Pinpoint the cell where the given text exists, returning its [X, Y] midpoint coordinate. 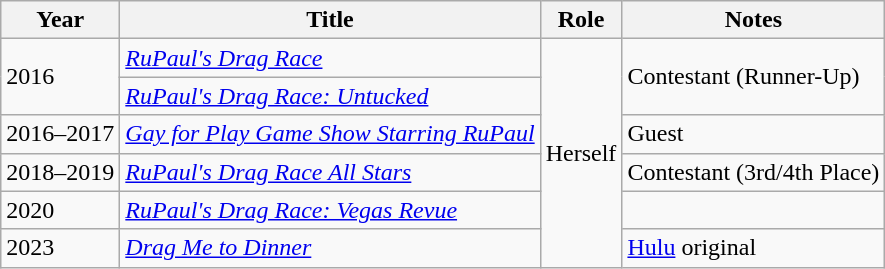
2020 [60, 210]
2016–2017 [60, 134]
Guest [754, 134]
Herself [581, 153]
RuPaul's Drag Race: Untucked [330, 96]
RuPaul's Drag Race [330, 58]
Year [60, 20]
RuPaul's Drag Race: Vegas Revue [330, 210]
Contestant (Runner-Up) [754, 77]
2018–2019 [60, 172]
RuPaul's Drag Race All Stars [330, 172]
2023 [60, 248]
Role [581, 20]
Gay for Play Game Show Starring RuPaul [330, 134]
Contestant (3rd/4th Place) [754, 172]
Drag Me to Dinner [330, 248]
Title [330, 20]
Notes [754, 20]
Hulu original [754, 248]
2016 [60, 77]
